From the cell containing the given text, extract its center point as [X, Y] coordinate. 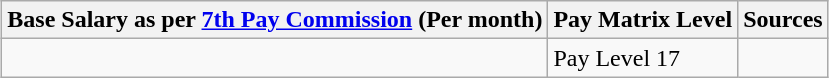
Sources [784, 20]
Pay Level 17 [643, 58]
Pay Matrix Level [643, 20]
Base Salary as per 7th Pay Commission (Per month) [275, 20]
